Locate the cell with the specified text and output its [x, y] center coordinate. 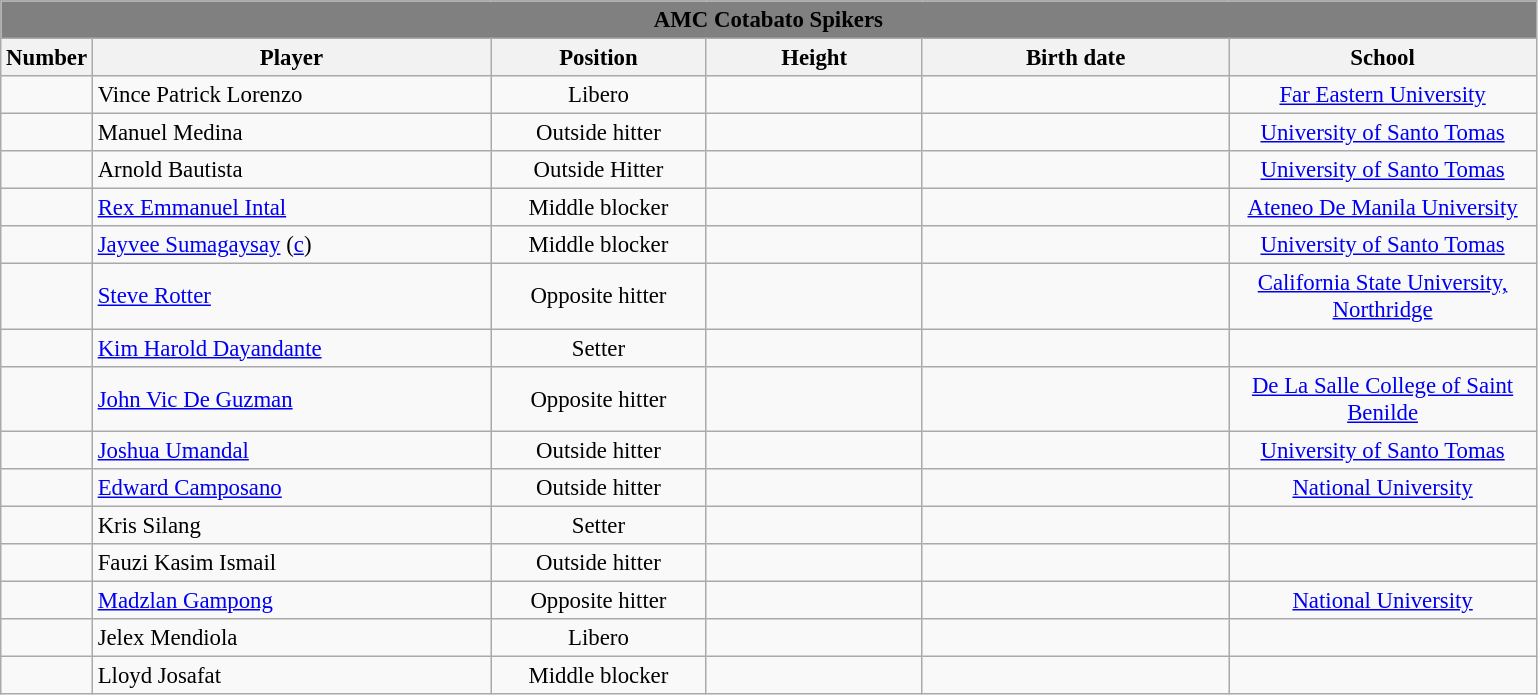
Steve Rotter [291, 296]
Number [47, 58]
Joshua Umandal [291, 450]
Manuel Medina [291, 133]
Player [291, 58]
Height [814, 58]
Outside Hitter [599, 170]
Kim Harold Dayandante [291, 348]
Far Eastern University [1382, 95]
Fauzi Kasim Ismail [291, 563]
Ateneo De Manila University [1382, 208]
Vince Patrick Lorenzo [291, 95]
Position [599, 58]
AMC Cotabato Spikers [768, 20]
Kris Silang [291, 525]
Edward Camposano [291, 487]
Jelex Mendiola [291, 638]
Rex Emmanuel Intal [291, 208]
School [1382, 58]
Madzlan Gampong [291, 600]
Birth date [1076, 58]
Arnold Bautista [291, 170]
De La Salle College of Saint Benilde [1382, 398]
Lloyd Josafat [291, 675]
John Vic De Guzman [291, 398]
California State University, Northridge [1382, 296]
Jayvee Sumagaysay (c) [291, 245]
